Return the [x, y] coordinate for the center point of the cell that contains the specified text.  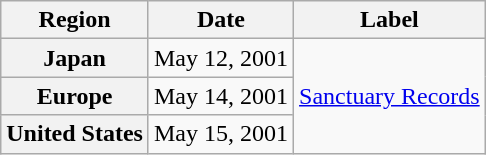
Region [75, 20]
Japan [75, 58]
May 12, 2001 [220, 58]
Sanctuary Records [390, 96]
May 14, 2001 [220, 96]
United States [75, 134]
Label [390, 20]
May 15, 2001 [220, 134]
Europe [75, 96]
Date [220, 20]
